From the cell containing the given text, extract its center point as [X, Y] coordinate. 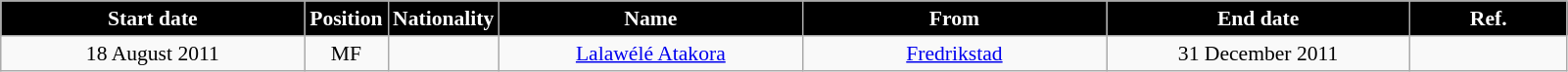
Ref. [1489, 18]
Fredrikstad [954, 54]
End date [1259, 18]
MF [347, 54]
Start date [153, 18]
31 December 2011 [1259, 54]
Nationality [443, 18]
From [954, 18]
Lalawélé Atakora [650, 54]
18 August 2011 [153, 54]
Name [650, 18]
Position [347, 18]
